For the text-containing cell, return its midpoint in (x, y) coordinate format. 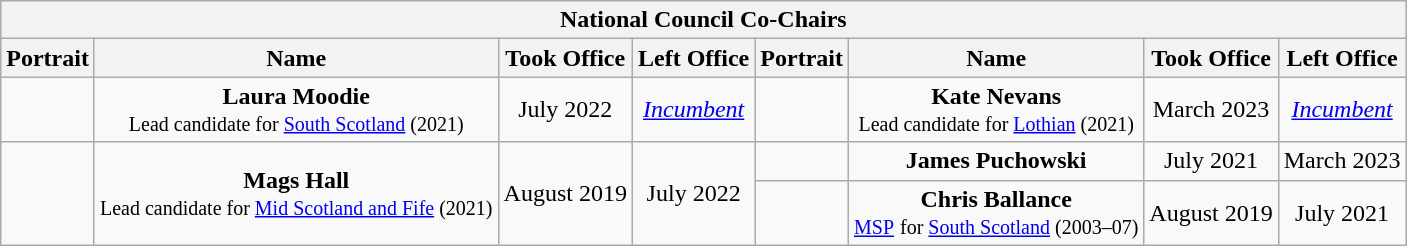
James Puchowski (996, 161)
Mags HallLead candidate for Mid Scotland and Fife (2021) (296, 194)
National Council Co-Chairs (704, 20)
Laura MoodieLead candidate for South Scotland (2021) (296, 110)
Chris BallanceMSP for South Scotland (2003–07) (996, 212)
Kate NevansLead candidate for Lothian (2021) (996, 110)
